Output the [x, y] coordinate of the center of the cell containing the given text.  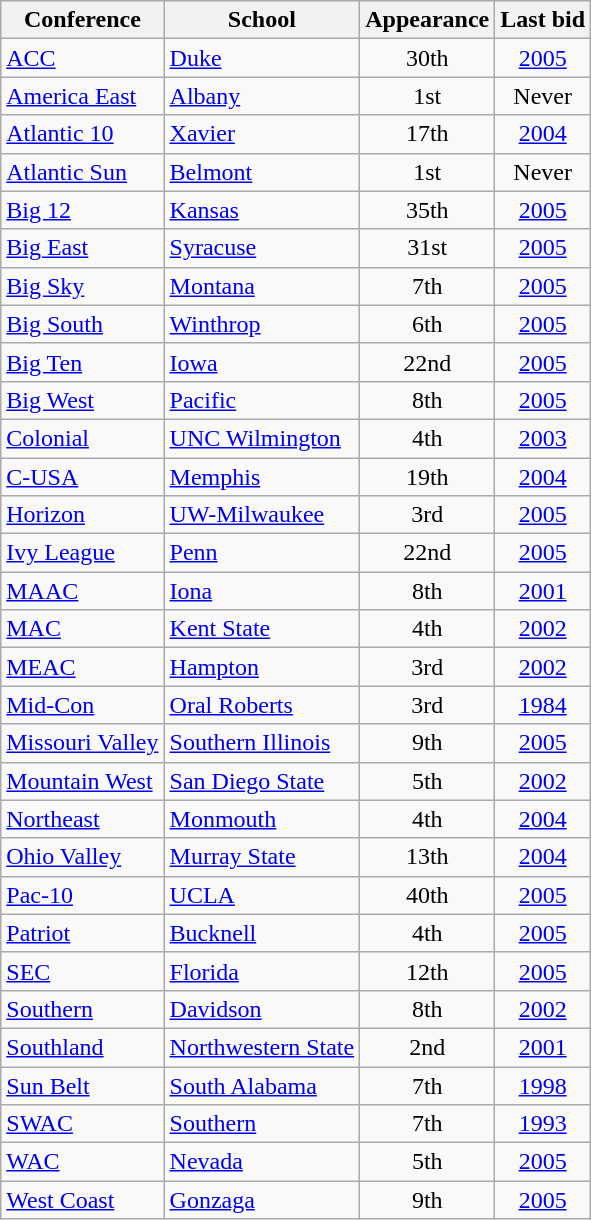
Big 12 [82, 210]
MAC [82, 629]
Iona [262, 591]
Horizon [82, 515]
Iowa [262, 362]
Atlantic 10 [82, 134]
Ivy League [82, 553]
C-USA [82, 477]
2nd [428, 1047]
West Coast [82, 1200]
Missouri Valley [82, 743]
South Alabama [262, 1085]
6th [428, 324]
Winthrop [262, 324]
Kent State [262, 629]
Big West [82, 400]
Southland [82, 1047]
13th [428, 857]
Atlantic Sun [82, 172]
Syracuse [262, 248]
MAAC [82, 591]
Southern Illinois [262, 743]
17th [428, 134]
Penn [262, 553]
Kansas [262, 210]
Xavier [262, 134]
Appearance [428, 20]
Big Sky [82, 286]
31st [428, 248]
19th [428, 477]
1984 [543, 705]
1993 [543, 1124]
Memphis [262, 477]
SEC [82, 971]
Hampton [262, 667]
Bucknell [262, 933]
Sun Belt [82, 1085]
Big South [82, 324]
Northeast [82, 819]
30th [428, 58]
Pac-10 [82, 895]
40th [428, 895]
Montana [262, 286]
Gonzaga [262, 1200]
1998 [543, 1085]
Mountain West [82, 781]
Duke [262, 58]
Big East [82, 248]
UNC Wilmington [262, 438]
35th [428, 210]
Colonial [82, 438]
Florida [262, 971]
Big Ten [82, 362]
12th [428, 971]
SWAC [82, 1124]
San Diego State [262, 781]
Murray State [262, 857]
2003 [543, 438]
Albany [262, 96]
Pacific [262, 400]
School [262, 20]
Davidson [262, 1009]
Last bid [543, 20]
Patriot [82, 933]
Nevada [262, 1162]
MEAC [82, 667]
Conference [82, 20]
America East [82, 96]
ACC [82, 58]
Mid-Con [82, 705]
Monmouth [262, 819]
UW-Milwaukee [262, 515]
Oral Roberts [262, 705]
Northwestern State [262, 1047]
Ohio Valley [82, 857]
WAC [82, 1162]
UCLA [262, 895]
Belmont [262, 172]
